Detect which cell encompasses the target text, then output its (x, y) center coordinate. 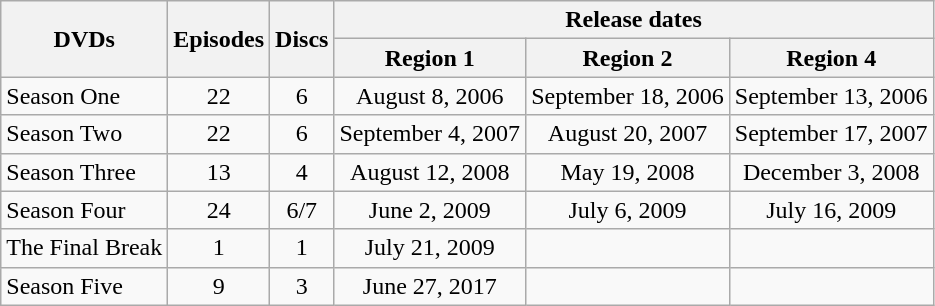
Release dates (634, 20)
Discs (302, 39)
Season Three (84, 172)
Region 4 (831, 58)
July 16, 2009 (831, 210)
Region 1 (430, 58)
September 13, 2006 (831, 96)
August 8, 2006 (430, 96)
September 18, 2006 (628, 96)
August 12, 2008 (430, 172)
July 6, 2009 (628, 210)
August 20, 2007 (628, 134)
4 (302, 172)
Season Four (84, 210)
Episodes (219, 39)
The Final Break (84, 248)
13 (219, 172)
24 (219, 210)
DVDs (84, 39)
September 17, 2007 (831, 134)
July 21, 2009 (430, 248)
9 (219, 286)
3 (302, 286)
September 4, 2007 (430, 134)
6/7 (302, 210)
May 19, 2008 (628, 172)
December 3, 2008 (831, 172)
Season Two (84, 134)
Region 2 (628, 58)
June 2, 2009 (430, 210)
June 27, 2017 (430, 286)
Season Five (84, 286)
Season One (84, 96)
